Scan for the cell matching the given text and deliver its (x, y) coordinate at center. 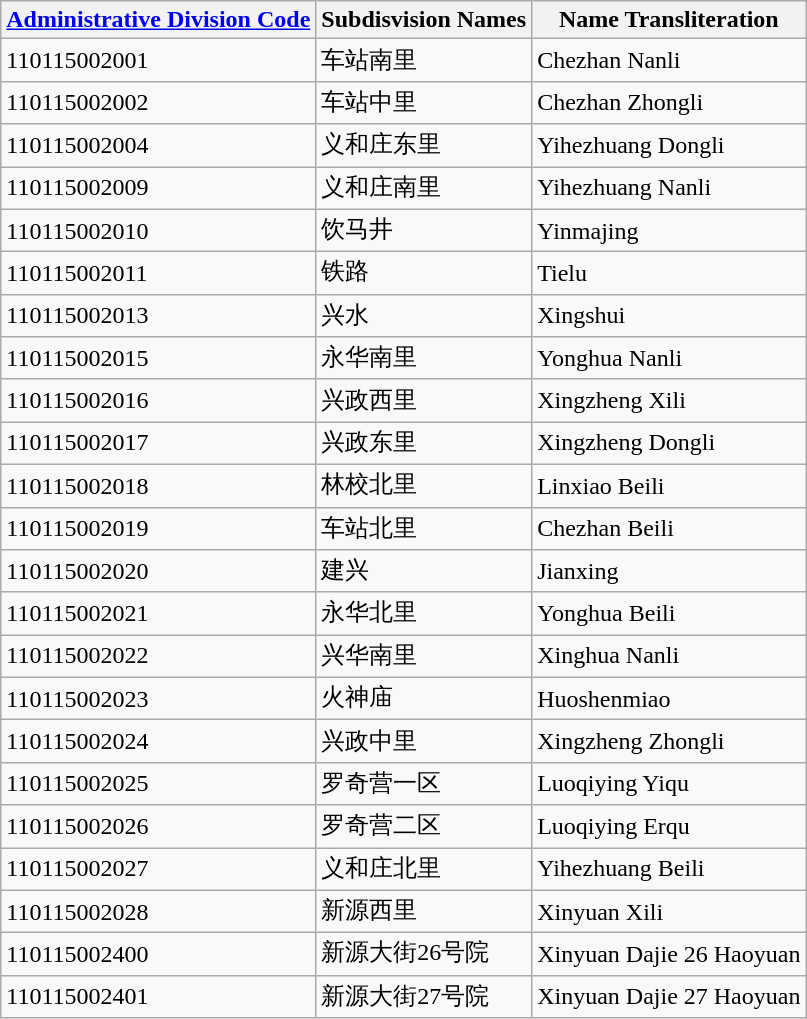
Chezhan Zhongli (669, 102)
Administrative Division Code (158, 20)
兴政西里 (424, 400)
罗奇营一区 (424, 784)
Name Transliteration (669, 20)
110115002022 (158, 656)
兴政中里 (424, 742)
110115002400 (158, 954)
110115002024 (158, 742)
Luoqiying Yiqu (669, 784)
车站南里 (424, 60)
Luoqiying Erqu (669, 826)
Yihezhuang Dongli (669, 146)
永华北里 (424, 614)
Xingzheng Zhongli (669, 742)
110115002401 (158, 996)
Xingzheng Xili (669, 400)
Xinghua Nanli (669, 656)
Jianxing (669, 572)
Huoshenmiao (669, 698)
Xinyuan Xili (669, 912)
110115002028 (158, 912)
110115002015 (158, 358)
Tielu (669, 274)
Xingshui (669, 316)
110115002001 (158, 60)
Yihezhuang Nanli (669, 188)
建兴 (424, 572)
110115002027 (158, 870)
Yonghua Nanli (669, 358)
林校北里 (424, 486)
饮马井 (424, 230)
110115002011 (158, 274)
车站中里 (424, 102)
110115002002 (158, 102)
义和庄东里 (424, 146)
Yihezhuang Beili (669, 870)
Yonghua Beili (669, 614)
110115002009 (158, 188)
Chezhan Nanli (669, 60)
110115002010 (158, 230)
车站北里 (424, 528)
Chezhan Beili (669, 528)
火神庙 (424, 698)
110115002016 (158, 400)
义和庄南里 (424, 188)
Yinmajing (669, 230)
新源大街27号院 (424, 996)
110115002018 (158, 486)
义和庄北里 (424, 870)
罗奇营二区 (424, 826)
Xinyuan Dajie 27 Haoyuan (669, 996)
110115002019 (158, 528)
110115002025 (158, 784)
Subdisvision Names (424, 20)
110115002021 (158, 614)
永华南里 (424, 358)
110115002004 (158, 146)
Linxiao Beili (669, 486)
兴政东里 (424, 444)
Xinyuan Dajie 26 Haoyuan (669, 954)
Xingzheng Dongli (669, 444)
兴华南里 (424, 656)
新源大街26号院 (424, 954)
新源西里 (424, 912)
110115002023 (158, 698)
110115002017 (158, 444)
110115002020 (158, 572)
110115002026 (158, 826)
110115002013 (158, 316)
兴水 (424, 316)
铁路 (424, 274)
